Capture the cell that displays the provided text and extract its [x, y] central coordinate. 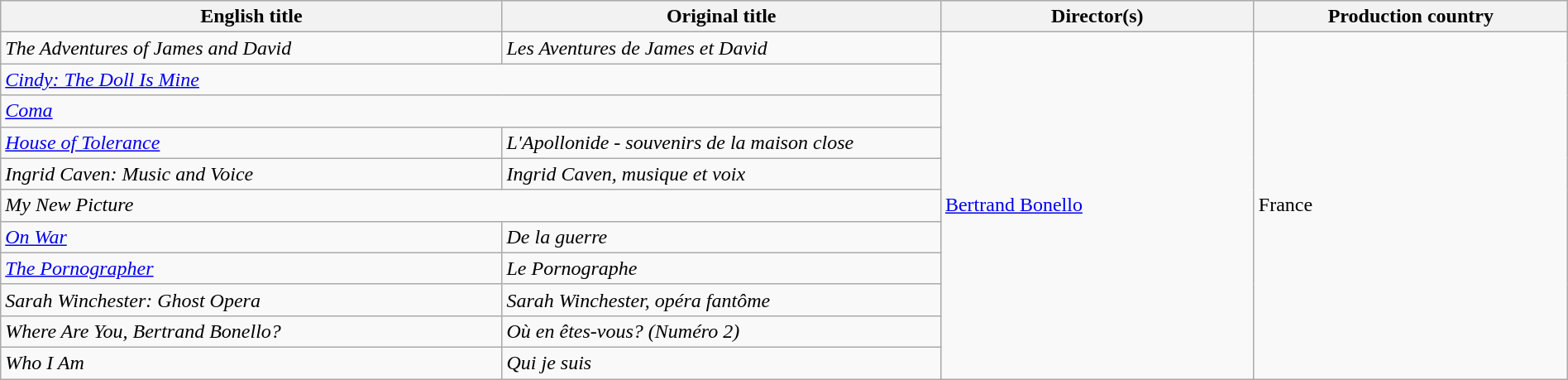
On War [251, 237]
Coma [471, 111]
Sarah Winchester: Ghost Opera [251, 300]
The Pornographer [251, 268]
Bertrand Bonello [1097, 205]
Original title [721, 17]
France [1411, 205]
My New Picture [471, 205]
House of Tolerance [251, 142]
Sarah Winchester, opéra fantôme [721, 300]
Les Aventures de James et David [721, 48]
Production country [1411, 17]
Ingrid Caven: Music and Voice [251, 174]
Cindy: The Doll Is Mine [471, 79]
English title [251, 17]
Director(s) [1097, 17]
L'Apollonide - souvenirs de la maison close [721, 142]
Qui je suis [721, 363]
Le Pornographe [721, 268]
De la guerre [721, 237]
Ingrid Caven, musique et voix [721, 174]
The Adventures of James and David [251, 48]
Who I Am [251, 363]
Where Are You, Bertrand Bonello? [251, 331]
Où en êtes-vous? (Numéro 2) [721, 331]
